Pinpoint the cell where the given text exists, returning its [x, y] midpoint coordinate. 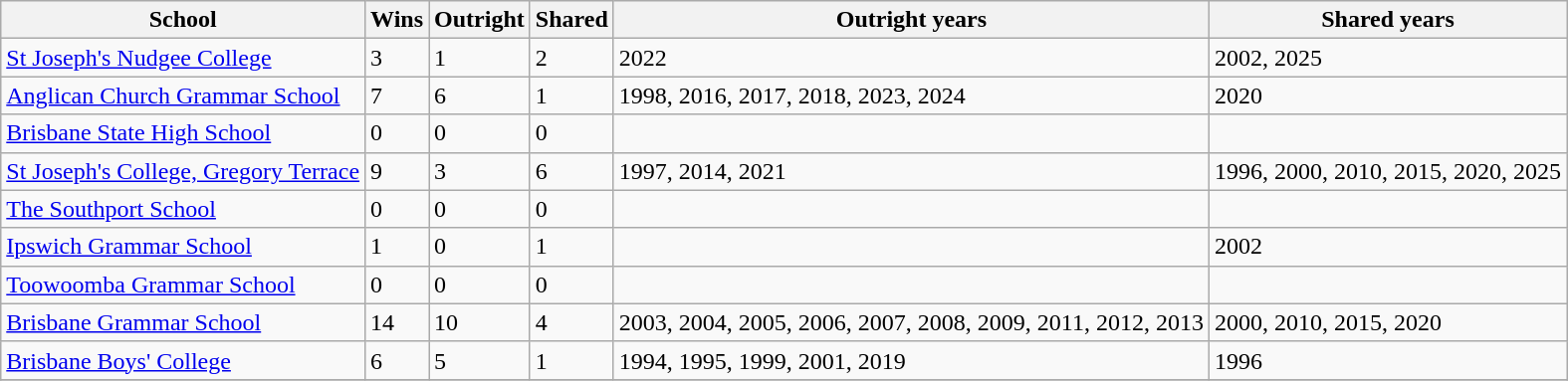
Brisbane Grammar School [183, 322]
4 [571, 322]
2002, 2025 [1388, 58]
Shared [571, 20]
Wins [397, 20]
The Southport School [183, 209]
2002 [1388, 247]
St Joseph's Nudgee College [183, 58]
9 [397, 171]
5 [480, 360]
Brisbane State High School [183, 133]
Anglican Church Grammar School [183, 95]
2022 [911, 58]
2020 [1388, 95]
Outright [480, 20]
2003, 2004, 2005, 2006, 2007, 2008, 2009, 2011, 2012, 2013 [911, 322]
1997, 2014, 2021 [911, 171]
1998, 2016, 2017, 2018, 2023, 2024 [911, 95]
14 [397, 322]
2000, 2010, 2015, 2020 [1388, 322]
Outright years [911, 20]
St Joseph's College, Gregory Terrace [183, 171]
Ipswich Grammar School [183, 247]
1994, 1995, 1999, 2001, 2019 [911, 360]
Toowoomba Grammar School [183, 285]
2 [571, 58]
1996 [1388, 360]
Brisbane Boys' College [183, 360]
School [183, 20]
1996, 2000, 2010, 2015, 2020, 2025 [1388, 171]
10 [480, 322]
Shared years [1388, 20]
7 [397, 95]
